Detect which cell encompasses the target text, then output its (x, y) center coordinate. 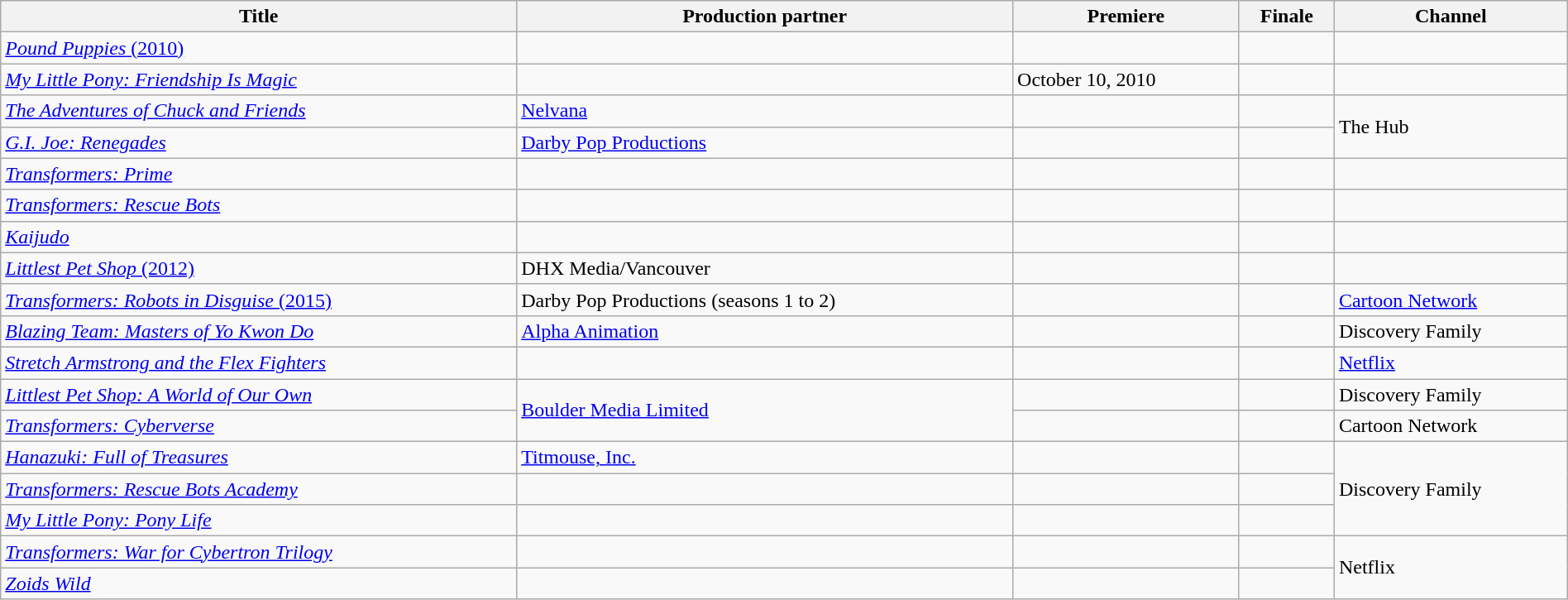
Kaijudo (259, 237)
DHX Media/Vancouver (765, 268)
The Hub (1451, 127)
Alpha Animation (765, 331)
Littlest Pet Shop (2012) (259, 268)
Transformers: Cyberverse (259, 426)
Production partner (765, 17)
Transformers: War for Cybertron Trilogy (259, 552)
Transformers: Rescue Bots (259, 205)
Transformers: Robots in Disguise (2015) (259, 300)
Blazing Team: Masters of Yo Kwon Do (259, 331)
Channel (1451, 17)
Pound Puppies (2010) (259, 48)
The Adventures of Chuck and Friends (259, 111)
Titmouse, Inc. (765, 458)
Premiere (1126, 17)
My Little Pony: Pony Life (259, 521)
Hanazuki: Full of Treasures (259, 458)
October 10, 2010 (1126, 79)
Finale (1287, 17)
Zoids Wild (259, 583)
My Little Pony: Friendship Is Magic (259, 79)
G.I. Joe: Renegades (259, 142)
Littlest Pet Shop: A World of Our Own (259, 395)
Darby Pop Productions (seasons 1 to 2) (765, 300)
Stretch Armstrong and the Flex Fighters (259, 362)
Title (259, 17)
Transformers: Prime (259, 174)
Boulder Media Limited (765, 410)
Darby Pop Productions (765, 142)
Transformers: Rescue Bots Academy (259, 489)
Nelvana (765, 111)
